Locate the cell with the specified text and output its (x, y) center coordinate. 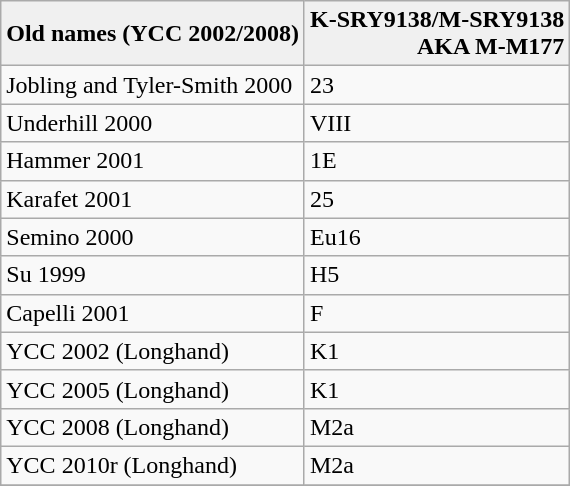
YCC 2008 (Longhand) (153, 427)
Su 1999 (153, 275)
Karafet 2001 (153, 199)
25 (436, 199)
YCC 2010r (Longhand) (153, 465)
23 (436, 85)
Eu16 (436, 237)
K-SRY9138/M-SRY9138AKA M-M177 (436, 34)
YCC 2005 (Longhand) (153, 389)
1E (436, 161)
Old names (YCC 2002/2008) (153, 34)
VIII (436, 123)
Jobling and Tyler-Smith 2000 (153, 85)
Semino 2000 (153, 237)
YCC 2002 (Longhand) (153, 351)
Hammer 2001 (153, 161)
Capelli 2001 (153, 313)
Underhill 2000 (153, 123)
F (436, 313)
H5 (436, 275)
